Locate the cell with the specified text and output its [x, y] center coordinate. 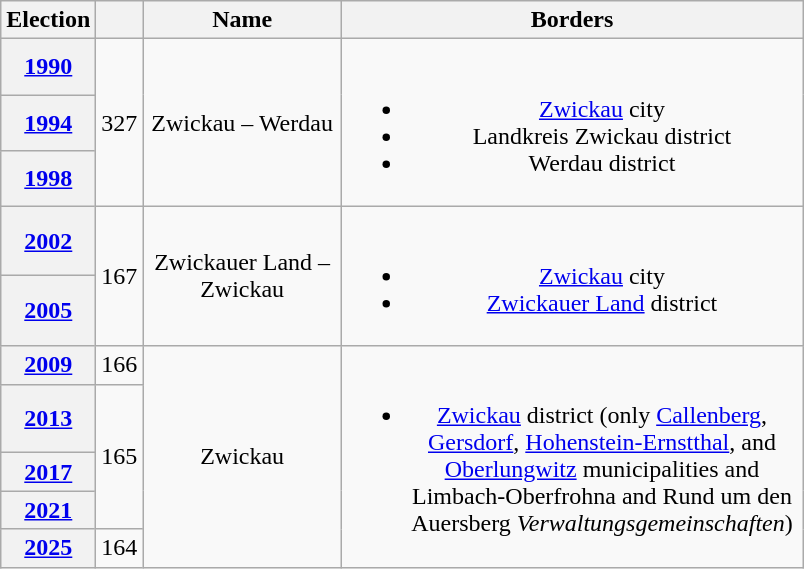
1994 [48, 122]
Zwickau cityLandkreis Zwickau districtWerdau district [572, 122]
166 [120, 365]
Election [48, 20]
Zwickau cityZwickauer Land district [572, 276]
1990 [48, 67]
Zwickau – Werdau [242, 122]
165 [120, 456]
Zwickauer Land – Zwickau [242, 276]
1998 [48, 178]
Zwickau [242, 456]
2013 [48, 418]
2002 [48, 241]
164 [120, 548]
Borders [572, 20]
327 [120, 122]
2005 [48, 311]
Name [242, 20]
2017 [48, 472]
2025 [48, 548]
2021 [48, 510]
167 [120, 276]
2009 [48, 365]
